Find where the given text appears and provide that cell's center as (X, Y) coordinate. 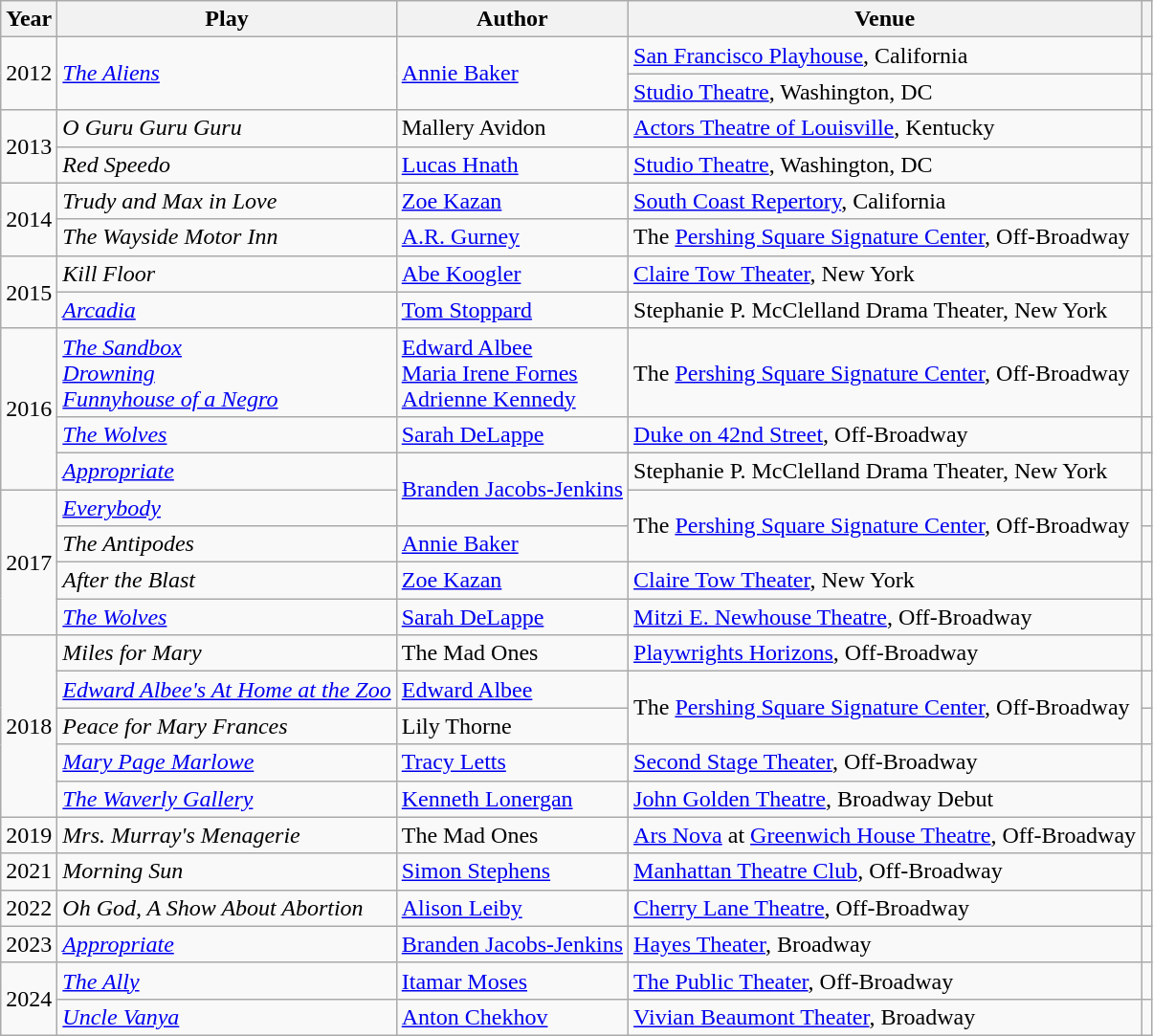
Arcadia (227, 310)
2013 (29, 146)
San Francisco Playhouse, California (885, 55)
Manhattan Theatre Club, Off-Broadway (885, 871)
2023 (29, 944)
Oh God, A Show About Abortion (227, 908)
Mrs. Murray's Menagerie (227, 835)
Author (512, 19)
Lucas Hnath (512, 165)
Cherry Lane Theatre, Off-Broadway (885, 908)
2021 (29, 871)
The Aliens (227, 74)
After the Blast (227, 581)
2014 (29, 219)
Morning Sun (227, 871)
Ars Nova at Greenwich House Theatre, Off-Broadway (885, 835)
Mitzi E. Newhouse Theatre, Off-Broadway (885, 617)
Actors Theatre of Louisville, Kentucky (885, 128)
Edward Albee's At Home at the Zoo (227, 690)
Tom Stoppard (512, 310)
2024 (29, 999)
O Guru Guru Guru (227, 128)
2015 (29, 292)
A.R. Gurney (512, 237)
Hayes Theater, Broadway (885, 944)
Mallery Avidon (512, 128)
Playwrights Horizons, Off-Broadway (885, 653)
Alison Leiby (512, 908)
The Wayside Motor Inn (227, 237)
Edward Albee Maria Irene Fornes Adrienne Kennedy (512, 372)
The Antipodes (227, 544)
Red Speedo (227, 165)
Itamar Moses (512, 981)
South Coast Repertory, California (885, 201)
Vivian Beaumont Theater, Broadway (885, 1017)
Kill Floor (227, 274)
2016 (29, 408)
2022 (29, 908)
The Ally (227, 981)
Simon Stephens (512, 871)
2018 (29, 726)
2012 (29, 74)
Miles for Mary (227, 653)
Abe Koogler (512, 274)
The Public Theater, Off-Broadway (885, 981)
2017 (29, 562)
Kenneth Lonergan (512, 799)
Year (29, 19)
Anton Chekhov (512, 1017)
Trudy and Max in Love (227, 201)
Play (227, 19)
John Golden Theatre, Broadway Debut (885, 799)
Second Stage Theater, Off-Broadway (885, 762)
Duke on 42nd Street, Off-Broadway (885, 434)
Tracy Letts (512, 762)
Mary Page Marlowe (227, 762)
Venue (885, 19)
2019 (29, 835)
Peace for Mary Frances (227, 726)
The Sandbox Drowning Funnyhouse of a Negro (227, 372)
The Waverly Gallery (227, 799)
Edward Albee (512, 690)
Uncle Vanya (227, 1017)
Everybody (227, 508)
Lily Thorne (512, 726)
